Identify which cell holds the provided text, then report its (X, Y) central coordinate. 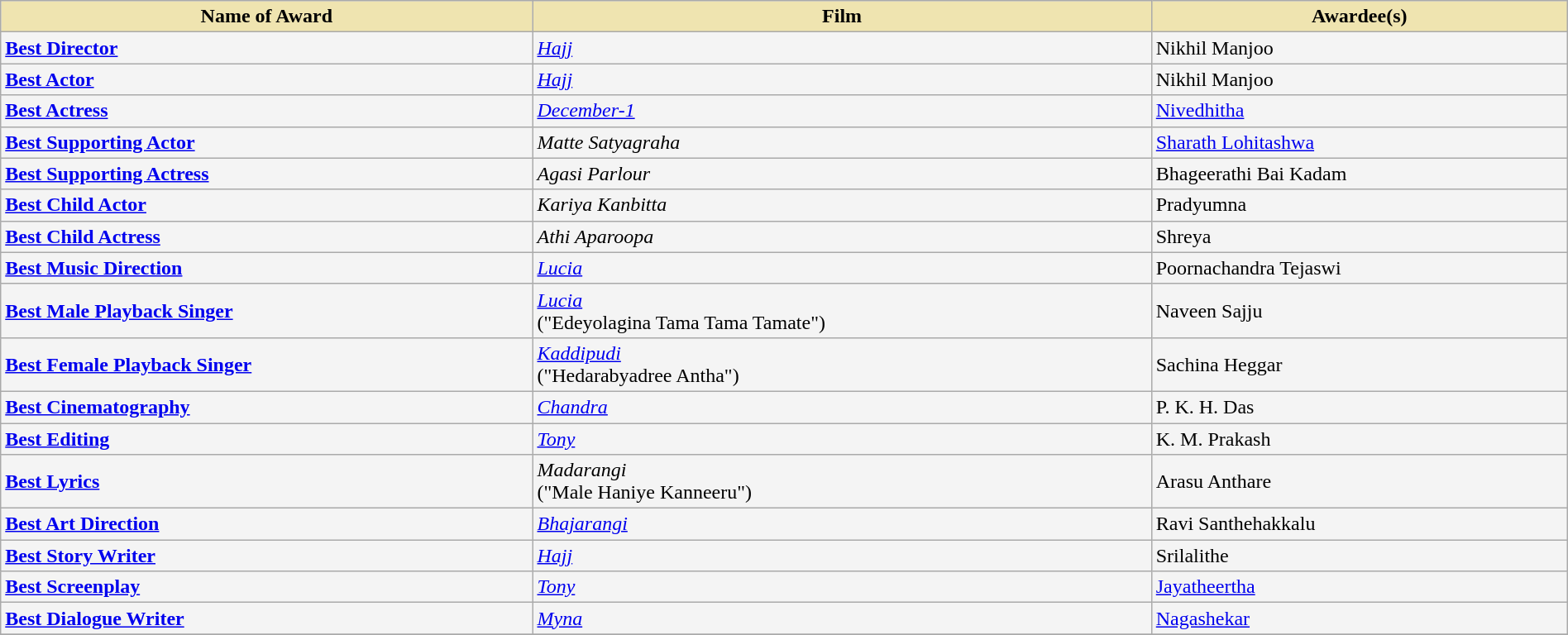
Best Dialogue Writer (266, 618)
P. K. H. Das (1360, 407)
Poornachandra Tejaswi (1360, 268)
Bhajarangi (842, 524)
Madarangi("Male Haniye Kanneeru") (842, 481)
Name of Award (266, 17)
Kaddipudi("Hedarabyadree Antha") (842, 364)
Best Editing (266, 439)
Best Male Playback Singer (266, 311)
Matte Satyagraha (842, 142)
Srilalithe (1360, 556)
Best Lyrics (266, 481)
Best Child Actor (266, 205)
Best Actress (266, 111)
Best Female Playback Singer (266, 364)
Nagashekar (1360, 618)
Sharath Lohitashwa (1360, 142)
Arasu Anthare (1360, 481)
Shreya (1360, 236)
Best Supporting Actor (266, 142)
Kariya Kanbitta (842, 205)
Best Child Actress (266, 236)
Best Music Direction (266, 268)
Ravi Santhehakkalu (1360, 524)
Awardee(s) (1360, 17)
Naveen Sajju (1360, 311)
Best Story Writer (266, 556)
Chandra (842, 407)
Bhageerathi Bai Kadam (1360, 174)
Best Director (266, 48)
Best Supporting Actress (266, 174)
Pradyumna (1360, 205)
Nivedhitha (1360, 111)
Agasi Parlour (842, 174)
Film (842, 17)
Best Screenplay (266, 587)
Lucia("Edeyolagina Tama Tama Tamate") (842, 311)
K. M. Prakash (1360, 439)
Athi Aparoopa (842, 236)
December-1 (842, 111)
Jayatheertha (1360, 587)
Sachina Heggar (1360, 364)
Best Art Direction (266, 524)
Lucia (842, 268)
Best Cinematography (266, 407)
Best Actor (266, 79)
Myna (842, 618)
